Search for the cell housing the specified text and yield its (X, Y) center coordinate. 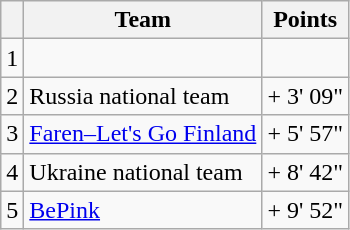
+ 9' 52" (306, 210)
Ukraine national team (143, 172)
1 (12, 58)
Russia national team (143, 96)
+ 3' 09" (306, 96)
BePink (143, 210)
2 (12, 96)
Team (143, 20)
Points (306, 20)
4 (12, 172)
+ 8' 42" (306, 172)
3 (12, 134)
Faren–Let's Go Finland (143, 134)
+ 5' 57" (306, 134)
5 (12, 210)
